Return the (X, Y) coordinate for the center point of the cell that contains the specified text.  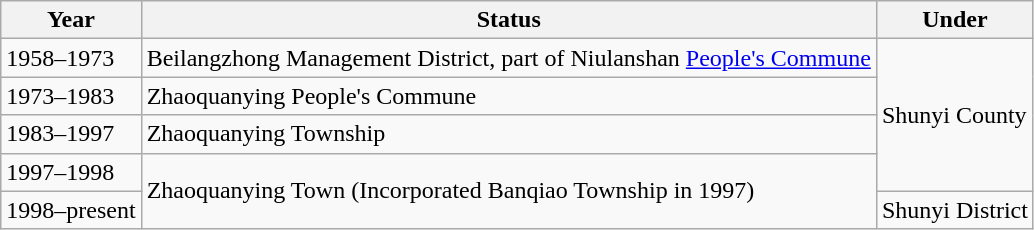
1983–1997 (71, 134)
Zhaoquanying People's Commune (508, 96)
Shunyi District (954, 210)
Zhaoquanying Township (508, 134)
1973–1983 (71, 96)
1998–present (71, 210)
Zhaoquanying Town (Incorporated Banqiao Township in 1997) (508, 191)
Status (508, 20)
1958–1973 (71, 58)
Shunyi County (954, 115)
Under (954, 20)
Beilangzhong Management District, part of Niulanshan People's Commune (508, 58)
1997–1998 (71, 172)
Year (71, 20)
